Return the (x, y) coordinate for the center point of the cell that contains the specified text.  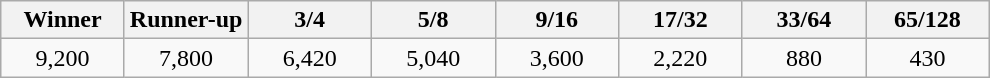
3/4 (310, 20)
6,420 (310, 58)
880 (804, 58)
65/128 (928, 20)
17/32 (681, 20)
9/16 (557, 20)
Runner-up (186, 20)
7,800 (186, 58)
3,600 (557, 58)
5/8 (433, 20)
5,040 (433, 58)
430 (928, 58)
Winner (63, 20)
9,200 (63, 58)
33/64 (804, 20)
2,220 (681, 58)
